Identify which cell holds the provided text, then report its (x, y) central coordinate. 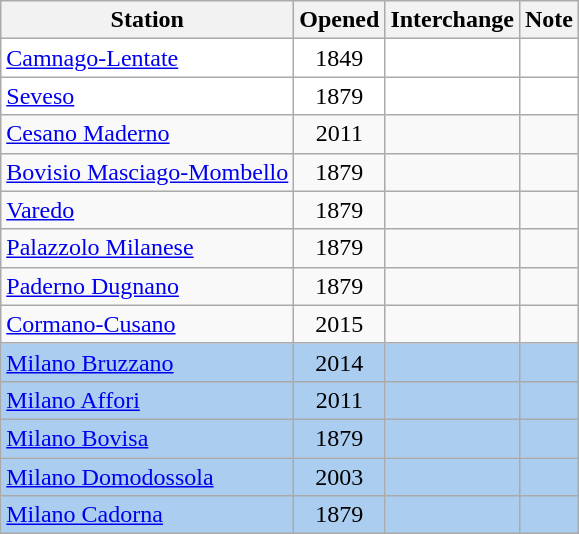
Milano Domodossola (148, 477)
Bovisio Masciago-Mombello (148, 172)
Note (548, 20)
Cesano Maderno (148, 134)
Station (148, 20)
Paderno Dugnano (148, 286)
Palazzolo Milanese (148, 248)
2003 (340, 477)
2014 (340, 362)
Opened (340, 20)
Milano Bovisa (148, 438)
Milano Affori (148, 400)
Interchange (452, 20)
Cormano-Cusano (148, 324)
Seveso (148, 96)
Varedo (148, 210)
2015 (340, 324)
Milano Cadorna (148, 515)
Milano Bruzzano (148, 362)
1849 (340, 58)
Camnago-Lentate (148, 58)
